Identify which cell holds the provided text, then report its [X, Y] central coordinate. 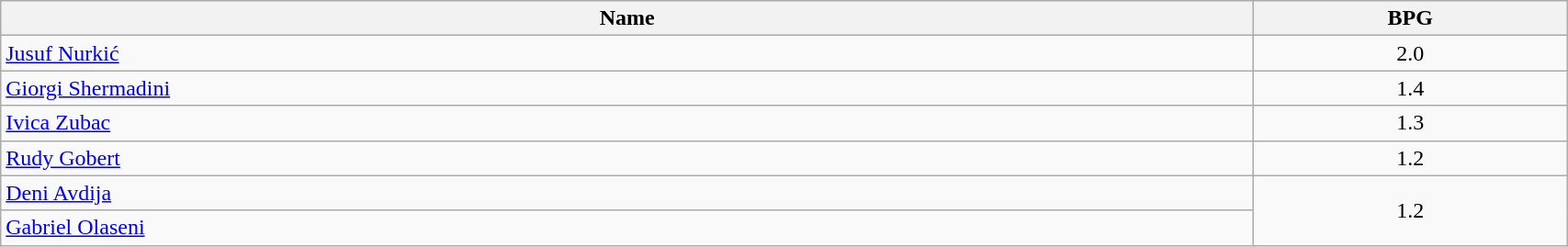
Rudy Gobert [627, 158]
Jusuf Nurkić [627, 53]
Giorgi Shermadini [627, 88]
Name [627, 18]
Ivica Zubac [627, 123]
Deni Avdija [627, 193]
Gabriel Olaseni [627, 228]
BPG [1411, 18]
1.3 [1411, 123]
1.4 [1411, 88]
2.0 [1411, 53]
